Extract the [x, y] coordinate from the center of the cell holding the provided text.  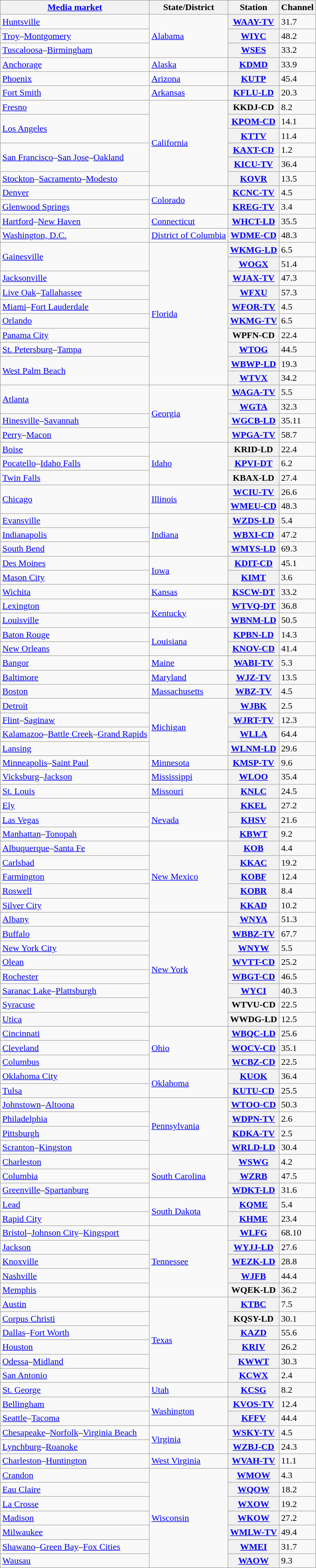
WBXI-CD [253, 535]
WSWG [253, 1162]
14.1 [298, 121]
12.5 [298, 1019]
Evansville [75, 520]
Arkansas [189, 93]
45.4 [298, 79]
KQSY-LD [253, 1318]
WNYW [253, 948]
Las Vegas [75, 820]
Baltimore [75, 677]
18.2 [298, 1489]
11.4 [298, 136]
69.3 [298, 549]
Media market [75, 7]
WZDS-LD [253, 520]
46.5 [298, 976]
KICU-TV [253, 164]
WAOW [253, 1561]
Indianapolis [75, 535]
WCBZ-CD [253, 1062]
KKAD [253, 905]
West Palm Beach [75, 371]
Chicago [75, 499]
Louisville [75, 620]
47.2 [298, 535]
Knoxville [75, 1261]
Houston [75, 1347]
WMEI [253, 1547]
WBBZ-TV [253, 934]
Lead [75, 1204]
KIMT [253, 577]
West Virginia [189, 1461]
KRID-LD [253, 449]
9.2 [298, 834]
New Orleans [75, 649]
Alaska [189, 64]
Charleston–Huntington [75, 1461]
KTTV [253, 136]
30.1 [298, 1318]
Fresno [75, 107]
32.3 [298, 406]
KDMD [253, 64]
New Mexico [189, 876]
Odessa–Midland [75, 1361]
WZRB [253, 1176]
Bristol–Johnson City–Kingsport [75, 1233]
5.3 [298, 663]
64.4 [298, 734]
Albuquerque–Santa Fe [75, 848]
San Antonio [75, 1376]
Saranac Lake–Plattsburgh [75, 991]
South Bend [75, 549]
Cleveland [75, 1048]
Utah [189, 1390]
KPVI-DT [253, 464]
WEZK-LD [253, 1261]
33.9 [298, 64]
2.4 [298, 1376]
Buffalo [75, 934]
51.3 [298, 920]
WMYS-LD [253, 549]
Crandon [75, 1475]
Oklahoma [189, 1083]
KOBF [253, 877]
Live Oak–Tallahassee [75, 292]
Texas [189, 1340]
24.5 [298, 791]
Rochester [75, 976]
Mississippi [189, 777]
KWWT [253, 1361]
State/District [189, 7]
St. Petersburg–Tampa [75, 349]
58.7 [298, 435]
Connecticut [189, 221]
Kentucky [189, 613]
WTOO-CD [253, 1105]
25.5 [298, 1091]
WOGX [253, 264]
WSES [253, 50]
7.5 [298, 1304]
24.3 [298, 1447]
WYCI [253, 991]
WMEU-CD [253, 506]
Roswell [75, 891]
49.4 [298, 1532]
50.5 [298, 620]
3.6 [298, 577]
35.11 [298, 421]
WDKT-LD [253, 1190]
Corpus Christi [75, 1318]
WLNM-LD [253, 748]
30.3 [298, 1361]
36.2 [298, 1290]
Twin Falls [75, 478]
New York City [75, 948]
21.6 [298, 820]
WGCB-LD [253, 421]
Tulsa [75, 1091]
Pittsburgh [75, 1133]
Philadelphia [75, 1119]
28.8 [298, 1261]
Chesapeake–Norfolk–Virginia Beach [75, 1432]
Ely [75, 805]
WQOW [253, 1489]
San Francisco–San Jose–Oakland [75, 157]
4.4 [298, 848]
WVTT-CD [253, 962]
WNYA [253, 920]
29.6 [298, 748]
KDIT-CD [253, 563]
44.5 [298, 349]
WBNM-LD [253, 620]
Memphis [75, 1290]
Milwaukee [75, 1532]
40.3 [298, 991]
WZBJ-CD [253, 1447]
Michigan [189, 727]
WFXU [253, 292]
WBZ-TV [253, 692]
Boise [75, 449]
KBAX-LD [253, 478]
Olean [75, 962]
WABI-TV [253, 663]
KFFV [253, 1418]
Kalamazoo–Battle Creek–Grand Rapids [75, 734]
WDPN-TV [253, 1119]
19.3 [298, 364]
WMLW-TV [253, 1532]
KNOV-CD [253, 649]
District of Columbia [189, 235]
Farmington [75, 877]
Jackson [75, 1247]
23.4 [298, 1219]
Channel [298, 7]
Louisiana [189, 642]
Kansas [189, 592]
KAZD [253, 1333]
3.4 [298, 207]
Washington [189, 1411]
South Dakota [189, 1212]
KAXT-CD [253, 150]
Manhattan–Tonopah [75, 834]
Fort Smith [75, 93]
KVOS-TV [253, 1404]
KSCW-DT [253, 592]
Johnstown–Altoona [75, 1105]
Minneapolis–Saint Paul [75, 763]
WXOW [253, 1504]
KDKA-TV [253, 1133]
WVAH-TV [253, 1461]
WBQC-LD [253, 1033]
Wisconsin [189, 1518]
WPFN-CD [253, 335]
47.3 [298, 278]
Baton Rouge [75, 635]
Nevada [189, 820]
St. Louis [75, 791]
Ohio [189, 1048]
Maryland [189, 677]
6.2 [298, 464]
27.6 [298, 1247]
KKDJ-CD [253, 107]
Anchorage [75, 64]
WJAX-TV [253, 278]
9.3 [298, 1561]
26.2 [298, 1347]
Indiana [189, 535]
KBWT [253, 834]
KTBC [253, 1304]
KMSP-TV [253, 763]
Seattle–Tacoma [75, 1418]
KUOK [253, 1076]
New York [189, 969]
Boston [75, 692]
Mason City [75, 577]
Silver City [75, 905]
La Crosse [75, 1504]
KKEL [253, 805]
Flint–Saginaw [75, 720]
2.6 [298, 1119]
4.2 [298, 1162]
41.4 [298, 649]
KPBN-LD [253, 635]
KREG-TV [253, 207]
Syracuse [75, 1005]
Lexington [75, 606]
WJRT-TV [253, 720]
KOVR [253, 179]
Austin [75, 1304]
48.2 [298, 36]
51.4 [298, 264]
Orlando [75, 321]
KHME [253, 1219]
14.3 [298, 635]
KPOM-CD [253, 121]
55.6 [298, 1333]
WMOW [253, 1475]
Pocatello–Idaho Falls [75, 464]
10.2 [298, 905]
WDME-CD [253, 235]
WRLD-LD [253, 1148]
11.1 [298, 1461]
Wausau [75, 1561]
20.3 [298, 93]
Atlanta [75, 399]
Tennessee [189, 1261]
Charleston [75, 1162]
35.1 [298, 1048]
8.4 [298, 891]
Columbus [75, 1062]
Wichita [75, 592]
WBGT-CD [253, 976]
4.3 [298, 1475]
35.4 [298, 777]
45.1 [298, 563]
47.5 [298, 1176]
WGTA [253, 406]
WLLA [253, 734]
South Carolina [189, 1176]
KOBR [253, 891]
Los Angeles [75, 128]
Scranton–Kingston [75, 1148]
WHCT-LD [253, 221]
Cincinnati [75, 1033]
35.5 [298, 221]
68.10 [298, 1233]
WBWP-LD [253, 364]
Lynchburg–Roanoke [75, 1447]
Oklahoma City [75, 1076]
WKMG-TV [253, 321]
Rapid City [75, 1219]
Arizona [189, 79]
Florida [189, 314]
WOCV-CD [253, 1048]
Pennsylvania [189, 1126]
9.6 [298, 763]
WWDG-LD [253, 1019]
KNLC [253, 791]
26.6 [298, 492]
30.4 [298, 1148]
WYJJ-LD [253, 1247]
Utica [75, 1019]
St. George [75, 1390]
WPGA-TV [253, 435]
KHSV [253, 820]
WJFB [253, 1276]
WTVX [253, 378]
Glenwood Springs [75, 207]
Greenville–Spartanburg [75, 1190]
WKOW [253, 1518]
Hinesville–Savannah [75, 421]
Detroit [75, 706]
KCSG [253, 1390]
Station [253, 7]
34.2 [298, 378]
12.3 [298, 720]
Missouri [189, 791]
Eau Claire [75, 1489]
Perry–Macon [75, 435]
Albany [75, 920]
Bellingham [75, 1404]
Colorado [189, 200]
Shawano–Green Bay–Fox Cities [75, 1547]
Vicksburg–Jackson [75, 777]
Carlsbad [75, 862]
WJZ-TV [253, 677]
KUTP [253, 79]
Minnesota [189, 763]
WTOG [253, 349]
Georgia [189, 413]
Troy–Montgomery [75, 36]
WLOO [253, 777]
27.4 [298, 478]
25.6 [298, 1033]
Nashville [75, 1276]
WTVU-CD [253, 1005]
WLFG [253, 1233]
Iowa [189, 570]
Hartford–New Haven [75, 221]
KOB [253, 848]
Maine [189, 663]
57.3 [298, 292]
Huntsville [75, 22]
WAAY-TV [253, 22]
Jacksonville [75, 278]
KKAC [253, 862]
WQEK-LD [253, 1290]
WCIU-TV [253, 492]
Columbia [75, 1176]
WJBK [253, 706]
Tuscaloosa–Birmingham [75, 50]
KRIV [253, 1347]
Bangor [75, 663]
31.6 [298, 1190]
WTVQ-DT [253, 606]
Madison [75, 1518]
Washington, D.C. [75, 235]
Phoenix [75, 79]
1.2 [298, 150]
Des Moines [75, 563]
Panama City [75, 335]
Idaho [189, 464]
Dallas–Fort Worth [75, 1333]
WAGA-TV [253, 392]
Illinois [189, 499]
KUTU-CD [253, 1091]
WIYC [253, 36]
Miami–Fort Lauderdale [75, 307]
KCWX [253, 1376]
50.3 [298, 1105]
WSKY-TV [253, 1432]
Gainesville [75, 257]
Virginia [189, 1440]
25.2 [298, 962]
Alabama [189, 36]
WKMG-LD [253, 250]
California [189, 143]
Denver [75, 193]
KFLU-LD [253, 93]
Stockton–Sacramento–Modesto [75, 179]
Lansing [75, 748]
WFOR-TV [253, 307]
36.8 [298, 606]
Massachusetts [189, 692]
67.7 [298, 934]
KCNC-TV [253, 193]
KQME [253, 1204]
